From the cell containing the given text, extract its center point as [X, Y] coordinate. 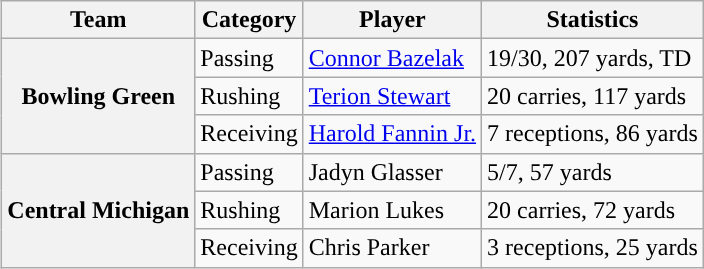
7 receptions, 86 yards [593, 134]
Connor Bazelak [392, 58]
Marion Lukes [392, 210]
Category [249, 20]
Central Michigan [98, 210]
3 receptions, 25 yards [593, 248]
5/7, 57 yards [593, 172]
Statistics [593, 20]
20 carries, 72 yards [593, 210]
Jadyn Glasser [392, 172]
Player [392, 20]
Terion Stewart [392, 96]
Chris Parker [392, 248]
Harold Fannin Jr. [392, 134]
20 carries, 117 yards [593, 96]
19/30, 207 yards, TD [593, 58]
Bowling Green [98, 96]
Team [98, 20]
